Capture the cell that displays the provided text and extract its (X, Y) central coordinate. 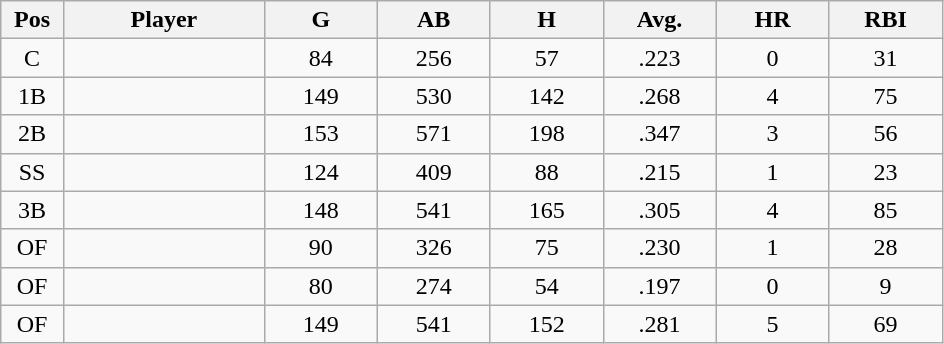
54 (546, 286)
.305 (660, 210)
198 (546, 134)
165 (546, 210)
571 (434, 134)
.223 (660, 58)
153 (320, 134)
28 (886, 248)
23 (886, 172)
274 (434, 286)
84 (320, 58)
9 (886, 286)
.215 (660, 172)
152 (546, 324)
80 (320, 286)
90 (320, 248)
88 (546, 172)
H (546, 20)
409 (434, 172)
Avg. (660, 20)
SS (32, 172)
56 (886, 134)
1B (32, 96)
148 (320, 210)
124 (320, 172)
RBI (886, 20)
5 (772, 324)
.230 (660, 248)
.197 (660, 286)
Pos (32, 20)
85 (886, 210)
256 (434, 58)
C (32, 58)
.281 (660, 324)
69 (886, 324)
142 (546, 96)
3 (772, 134)
57 (546, 58)
HR (772, 20)
G (320, 20)
2B (32, 134)
530 (434, 96)
AB (434, 20)
.347 (660, 134)
31 (886, 58)
.268 (660, 96)
3B (32, 210)
326 (434, 248)
Player (164, 20)
